Return [x, y] of the center of cell containing provided text 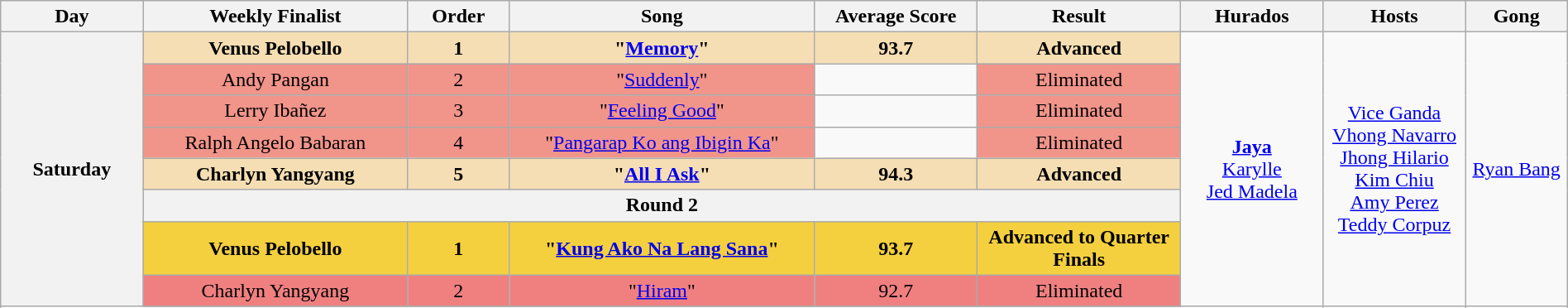
"All I Ask" [662, 174]
Lerry Ibañez [275, 111]
"Pangarap Ko ang Ibigin Ka" [662, 142]
94.3 [896, 174]
"Suddenly" [662, 79]
Vice Ganda Vhong NavarroJhong HilarioKim ChiuAmy PerezTeddy Corpuz [1394, 170]
"Hiram" [662, 291]
"Memory" [662, 48]
5 [458, 174]
Jaya Karylle Jed Madela [1252, 170]
Ralph Angelo Babaran [275, 142]
"Feeling Good" [662, 111]
Advanced to Quarter Finals [1079, 248]
Saturday [72, 170]
92.7 [896, 291]
Gong [1517, 17]
Andy Pangan [275, 79]
Hurados [1252, 17]
Hosts [1394, 17]
4 [458, 142]
Result [1079, 17]
Order [458, 17]
Weekly Finalist [275, 17]
"Kung Ako Na Lang Sana" [662, 248]
Average Score [896, 17]
Song [662, 17]
Day [72, 17]
Round 2 [662, 205]
3 [458, 111]
Ryan Bang [1517, 170]
